Scan for the cell matching the given text and deliver its (X, Y) coordinate at center. 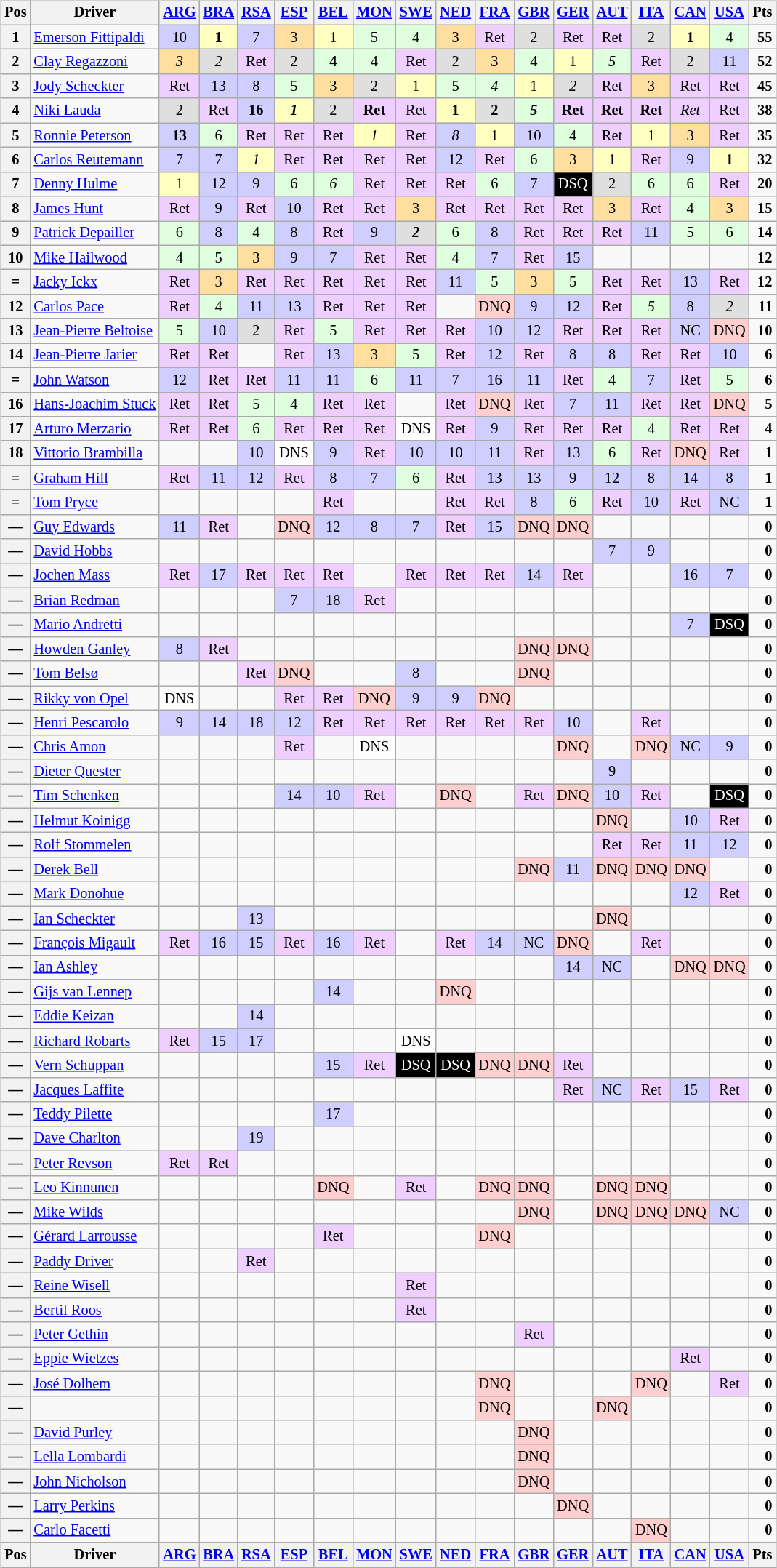
Denny Hulme (94, 184)
Jochen Mass (94, 576)
Rikky von Opel (94, 698)
Mark Donohue (94, 894)
Rolf Stommelen (94, 845)
Dave Charlton (94, 1139)
Ian Ashley (94, 967)
20 (762, 184)
Derek Bell (94, 870)
Jean-Pierre Jarier (94, 356)
Bertil Roos (94, 1310)
Jacky Ickx (94, 282)
John Watson (94, 380)
Mario Andretti (94, 625)
38 (762, 111)
Hans-Joachim Stuck (94, 404)
Dieter Quester (94, 772)
Niki Lauda (94, 111)
James Hunt (94, 209)
Teddy Pilette (94, 1114)
José Dolhem (94, 1383)
Guy Edwards (94, 527)
Henri Pescarolo (94, 723)
Howden Ganley (94, 649)
Eddie Keizan (94, 1017)
Vittorio Brambilla (94, 453)
Eppie Wietzes (94, 1359)
55 (762, 37)
32 (762, 160)
John Nicholson (94, 1481)
Carlo Facetti (94, 1530)
52 (762, 62)
Patrick Depailler (94, 233)
Peter Revson (94, 1163)
Tom Pryce (94, 503)
Ian Scheckter (94, 919)
Gérard Larrousse (94, 1236)
Richard Robarts (94, 1041)
Mike Wilds (94, 1212)
Tim Schenken (94, 796)
Tom Belsø (94, 673)
19 (256, 1139)
Gijs van Lennep (94, 992)
Paddy Driver (94, 1261)
David Hobbs (94, 551)
Arturo Merzario (94, 429)
Ronnie Peterson (94, 135)
Helmut Koinigg (94, 820)
Jody Scheckter (94, 87)
Larry Perkins (94, 1506)
Mike Hailwood (94, 257)
Graham Hill (94, 478)
Clay Regazzoni (94, 62)
Brian Redman (94, 600)
Jacques Laffite (94, 1090)
David Purley (94, 1433)
Reine Wisell (94, 1286)
Lella Lombardi (94, 1457)
Carlos Pace (94, 307)
Chris Amon (94, 747)
45 (762, 87)
Peter Gethin (94, 1335)
35 (762, 135)
François Migault (94, 943)
Jean-Pierre Beltoise (94, 331)
Vern Schuppan (94, 1065)
Emerson Fittipaldi (94, 37)
Leo Kinnunen (94, 1188)
Carlos Reutemann (94, 160)
